Provide the [x, y] coordinate of the cell's center where the given text is located.  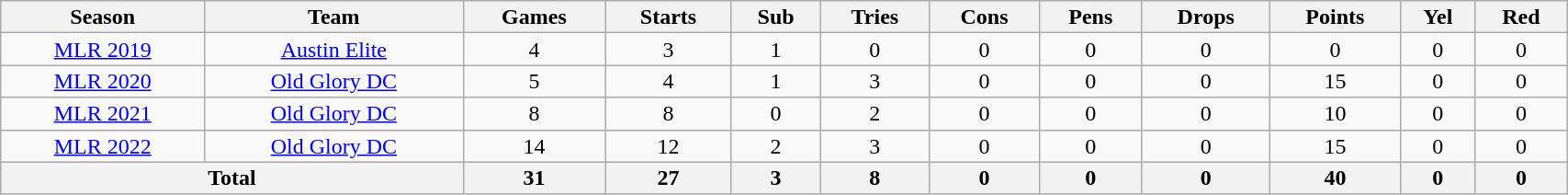
MLR 2020 [103, 81]
Total [231, 178]
Drops [1205, 17]
12 [669, 145]
Starts [669, 17]
27 [669, 178]
5 [535, 81]
Games [535, 17]
10 [1335, 114]
Yel [1438, 17]
Team [334, 17]
Red [1521, 17]
Points [1335, 17]
MLR 2022 [103, 145]
14 [535, 145]
Season [103, 17]
MLR 2021 [103, 114]
Austin Elite [334, 50]
Pens [1090, 17]
31 [535, 178]
Sub [775, 17]
MLR 2019 [103, 50]
Tries [874, 17]
Cons [985, 17]
40 [1335, 178]
